Output the (X, Y) coordinate of the center of the cell containing the given text.  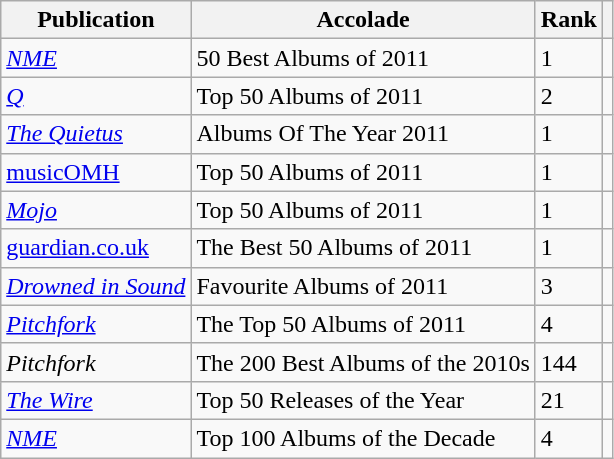
guardian.co.uk (96, 248)
Top 100 Albums of the Decade (363, 438)
The Top 50 Albums of 2011 (363, 324)
The 200 Best Albums of the 2010s (363, 362)
Rank (568, 20)
3 (568, 286)
The Best 50 Albums of 2011 (363, 248)
Q (96, 96)
Albums Of The Year 2011 (363, 134)
The Wire (96, 400)
Drowned in Sound (96, 286)
50 Best Albums of 2011 (363, 58)
Favourite Albums of 2011 (363, 286)
Top 50 Releases of the Year (363, 400)
musicOMH (96, 172)
2 (568, 96)
144 (568, 362)
Accolade (363, 20)
Publication (96, 20)
Mojo (96, 210)
21 (568, 400)
The Quietus (96, 134)
